Pinpoint the cell where the given text exists, returning its (x, y) midpoint coordinate. 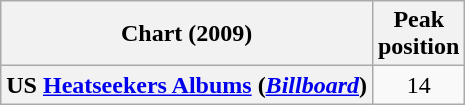
14 (418, 85)
Chart (2009) (187, 34)
Peakposition (418, 34)
US Heatseekers Albums (Billboard) (187, 85)
